Detect which cell encompasses the target text, then output its (x, y) center coordinate. 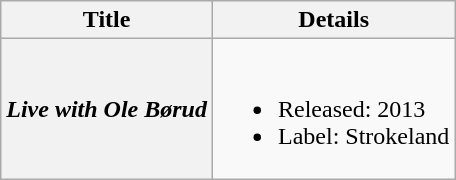
Live with Ole Børud (107, 109)
Details (333, 20)
Title (107, 20)
Released: 2013Label: Strokeland (333, 109)
